From the cell containing the given text, extract its center point as (X, Y) coordinate. 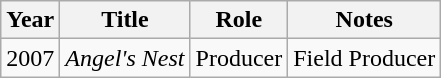
2007 (30, 58)
Title (125, 20)
Year (30, 20)
Angel's Nest (125, 58)
Role (239, 20)
Notes (364, 20)
Field Producer (364, 58)
Producer (239, 58)
